Provide the [x, y] coordinate of the cell's center where the given text is located.  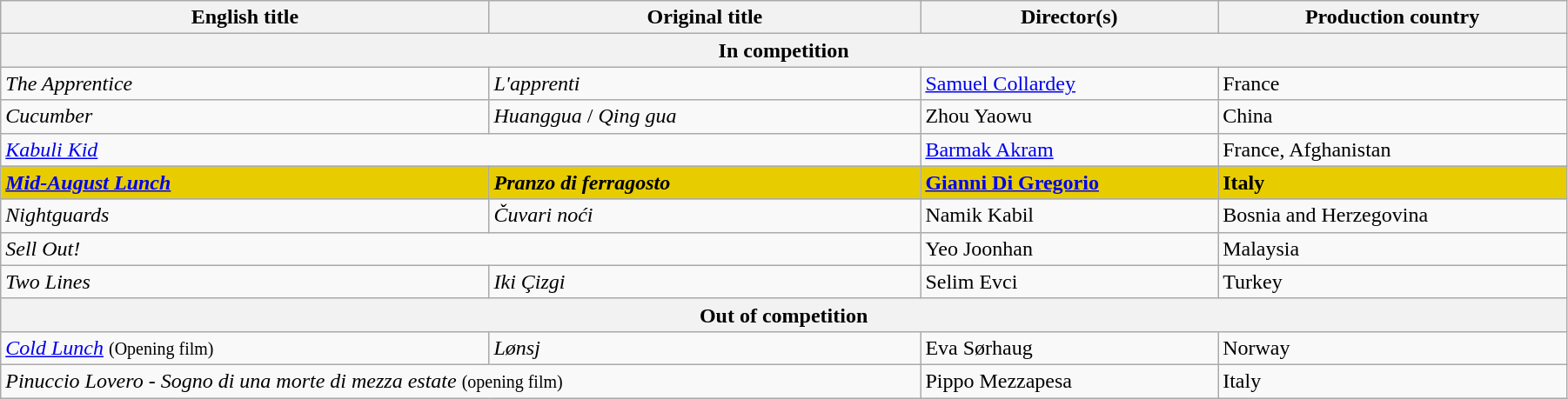
English title [245, 17]
Out of competition [784, 315]
Bosnia and Herzegovina [1392, 216]
Director(s) [1069, 17]
Malaysia [1392, 249]
Pippo Mezzapesa [1069, 381]
Sell Out! [461, 249]
Selim Evci [1069, 282]
Cucumber [245, 116]
Production country [1392, 17]
France, Afghanistan [1392, 150]
Eva Sørhaug [1069, 348]
In competition [784, 50]
Pinuccio Lovero - Sogno di una morte di mezza estate (opening film) [461, 381]
Kabuli Kid [461, 150]
Mid-August Lunch [245, 183]
Samuel Collardey [1069, 83]
Yeo Joonhan [1069, 249]
Huanggua / Qing gua [705, 116]
Namik Kabil [1069, 216]
Nightguards [245, 216]
Zhou Yaowu [1069, 116]
Two Lines [245, 282]
France [1392, 83]
China [1392, 116]
Gianni Di Gregorio [1069, 183]
Original title [705, 17]
Barmak Akram [1069, 150]
The Apprentice [245, 83]
Pranzo di ferragosto [705, 183]
L'apprenti [705, 83]
Cold Lunch (Opening film) [245, 348]
Iki Çizgi [705, 282]
Turkey [1392, 282]
Čuvari noći [705, 216]
Lønsj [705, 348]
Norway [1392, 348]
